Return the (x, y) coordinate for the center point of the cell that contains the specified text.  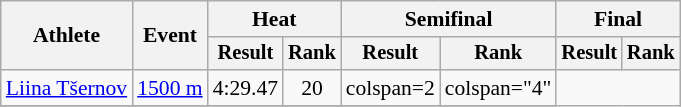
Final (618, 19)
Liina Tšernov (66, 88)
20 (312, 88)
Semifinal (449, 19)
colspan=2 (390, 88)
Event (170, 36)
Athlete (66, 36)
4:29.47 (246, 88)
colspan="4" (498, 88)
1500 m (170, 88)
Heat (274, 19)
